Capture the cell that displays the provided text and extract its (X, Y) central coordinate. 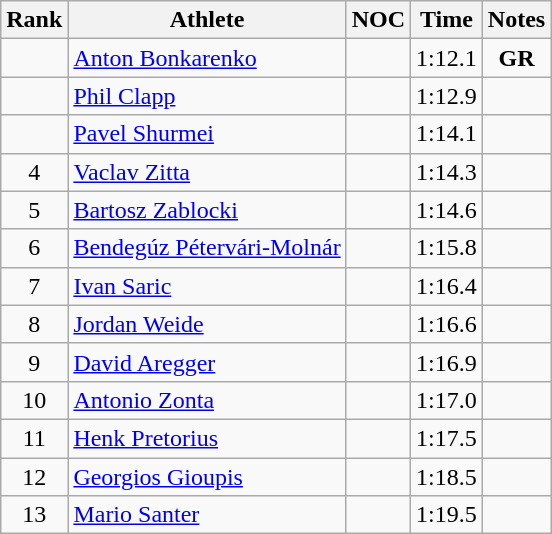
Ivan Saric (207, 286)
Antonio Zonta (207, 400)
Pavel Shurmei (207, 134)
1:16.9 (447, 362)
9 (34, 362)
Bartosz Zablocki (207, 210)
1:15.8 (447, 248)
1:14.3 (447, 172)
6 (34, 248)
1:16.6 (447, 324)
13 (34, 515)
5 (34, 210)
1:19.5 (447, 515)
1:17.5 (447, 438)
Athlete (207, 20)
1:12.1 (447, 58)
Time (447, 20)
1:14.1 (447, 134)
7 (34, 286)
1:14.6 (447, 210)
Georgios Gioupis (207, 477)
Rank (34, 20)
Henk Pretorius (207, 438)
1:17.0 (447, 400)
4 (34, 172)
David Aregger (207, 362)
12 (34, 477)
Vaclav Zitta (207, 172)
GR (516, 58)
11 (34, 438)
Jordan Weide (207, 324)
1:12.9 (447, 96)
NOC (378, 20)
Mario Santer (207, 515)
1:18.5 (447, 477)
Anton Bonkarenko (207, 58)
1:16.4 (447, 286)
Bendegúz Pétervári-Molnár (207, 248)
Notes (516, 20)
10 (34, 400)
Phil Clapp (207, 96)
8 (34, 324)
